Scan for the cell matching the given text and deliver its [X, Y] coordinate at center. 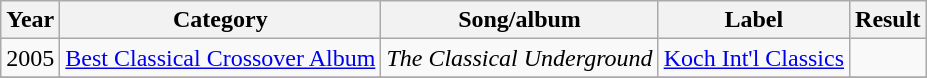
Result [888, 20]
Label [754, 20]
Best Classical Crossover Album [220, 58]
The Classical Underground [520, 58]
2005 [30, 58]
Year [30, 20]
Koch Int'l Classics [754, 58]
Song/album [520, 20]
Category [220, 20]
